Provide the [X, Y] coordinate of the cell's center where the given text is located.  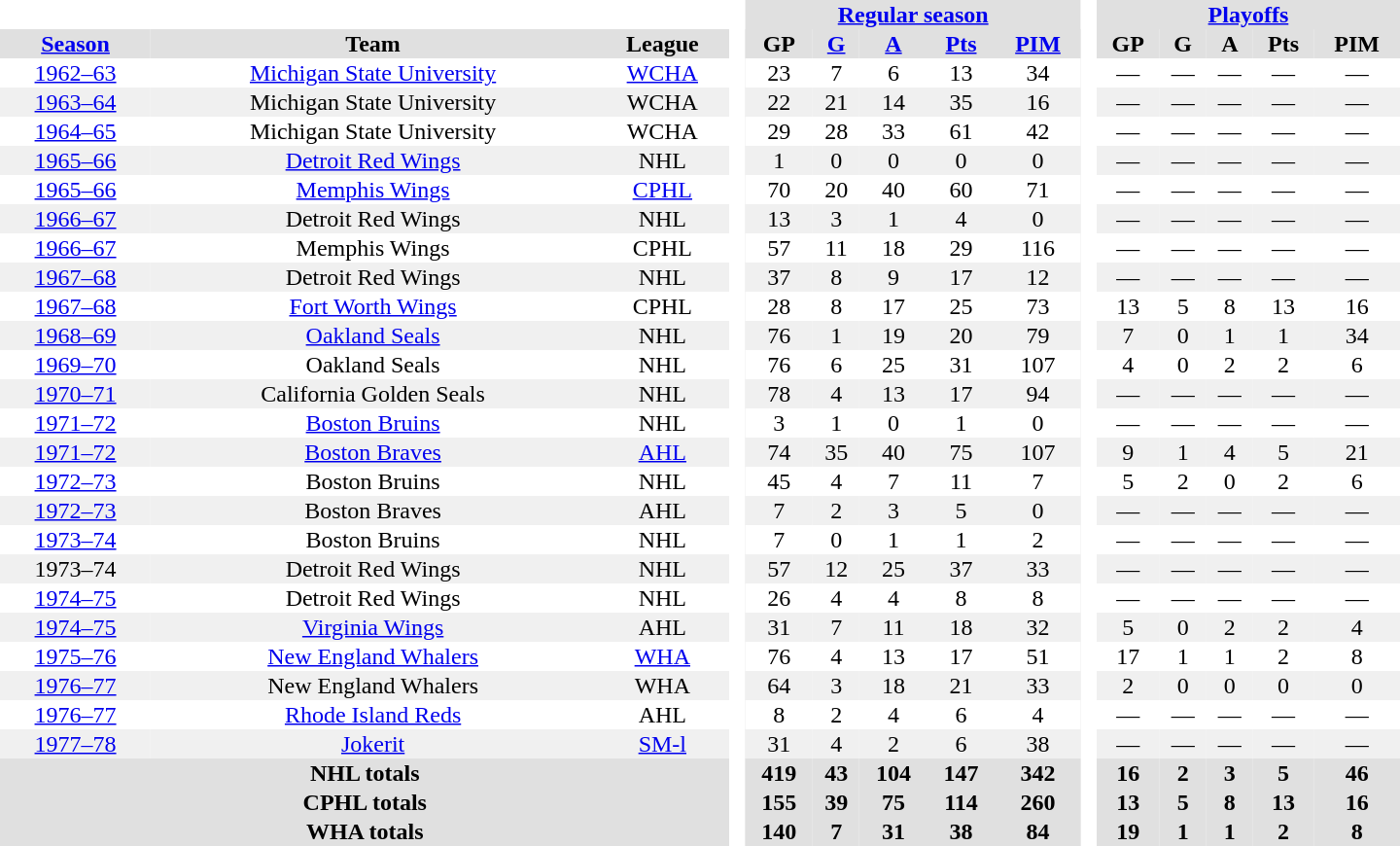
45 [780, 481]
74 [780, 452]
32 [1038, 627]
1964–65 [76, 131]
342 [1038, 773]
70 [780, 190]
71 [1038, 190]
1962–63 [76, 73]
1970–71 [76, 394]
78 [780, 394]
SM-l [662, 744]
114 [962, 802]
14 [893, 102]
42 [1038, 131]
39 [836, 802]
260 [1038, 802]
WHA totals [366, 831]
22 [780, 102]
60 [962, 190]
51 [1038, 656]
Jokerit [373, 744]
94 [1038, 394]
NHL totals [366, 773]
Season [76, 44]
79 [1038, 335]
1977–78 [76, 744]
1963–64 [76, 102]
140 [780, 831]
Regular season [914, 15]
Playoffs [1248, 15]
155 [780, 802]
84 [1038, 831]
26 [780, 598]
46 [1357, 773]
Fort Worth Wings [373, 306]
1975–76 [76, 656]
1969–70 [76, 365]
64 [780, 686]
43 [836, 773]
419 [780, 773]
CPHL totals [366, 802]
League [662, 44]
73 [1038, 306]
104 [893, 773]
Virginia Wings [373, 627]
23 [780, 73]
California Golden Seals [373, 394]
147 [962, 773]
116 [1038, 248]
61 [962, 131]
1968–69 [76, 335]
Rhode Island Reds [373, 715]
Team [373, 44]
